Capture the cell that displays the provided text and extract its [X, Y] central coordinate. 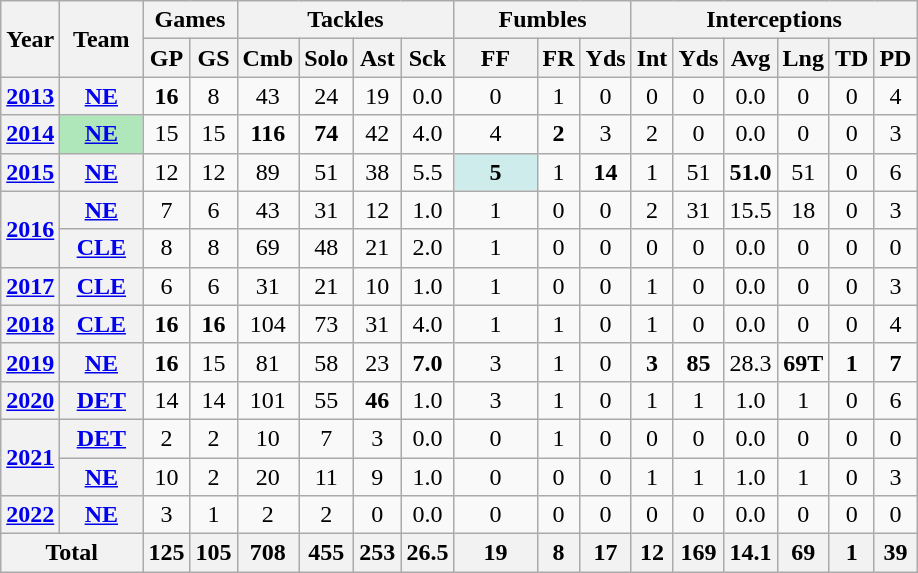
38 [378, 172]
2018 [30, 324]
Year [30, 39]
5.5 [428, 172]
Lng [803, 58]
455 [326, 553]
42 [378, 134]
89 [268, 172]
2020 [30, 400]
2016 [30, 229]
Games [190, 20]
Total [72, 553]
69T [803, 362]
7.0 [428, 362]
85 [698, 362]
11 [326, 477]
18 [803, 210]
Sck [428, 58]
24 [326, 96]
PD [896, 58]
2014 [30, 134]
169 [698, 553]
5 [496, 172]
FF [496, 58]
20 [268, 477]
2021 [30, 457]
Ast [378, 58]
81 [268, 362]
9 [378, 477]
Team [102, 39]
28.3 [750, 362]
46 [378, 400]
253 [378, 553]
2019 [30, 362]
15.5 [750, 210]
125 [166, 553]
Cmb [268, 58]
2013 [30, 96]
Avg [750, 58]
105 [214, 553]
55 [326, 400]
26.5 [428, 553]
2015 [30, 172]
2.0 [428, 248]
48 [326, 248]
39 [896, 553]
GP [166, 58]
14.1 [750, 553]
58 [326, 362]
104 [268, 324]
101 [268, 400]
2022 [30, 515]
FR [558, 58]
Interceptions [774, 20]
708 [268, 553]
2017 [30, 286]
51.0 [750, 172]
Fumbles [542, 20]
73 [326, 324]
17 [606, 553]
23 [378, 362]
TD [851, 58]
Int [652, 58]
116 [268, 134]
74 [326, 134]
GS [214, 58]
Solo [326, 58]
Tackles [346, 20]
